Return the (X, Y) coordinate for the center point of the cell that contains the specified text.  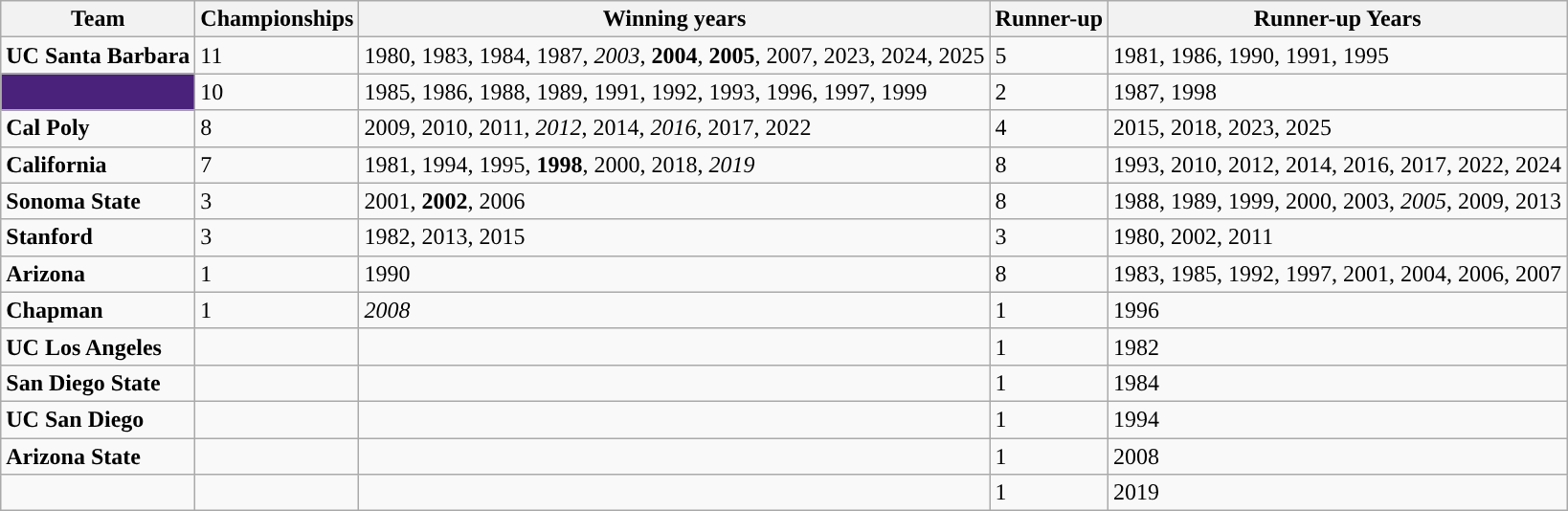
San Diego State (98, 383)
UC Los Angeles (98, 346)
1981, 1986, 1990, 1991, 1995 (1338, 56)
Championships (278, 19)
2015, 2018, 2023, 2025 (1338, 128)
2009, 2010, 2011, 2012, 2014, 2016, 2017, 2022 (674, 128)
1980, 1983, 1984, 1987, 2003, 2004, 2005, 2007, 2023, 2024, 2025 (674, 56)
10 (278, 92)
2019 (1338, 493)
UC Santa Barbara (98, 56)
1985, 1986, 1988, 1989, 1991, 1992, 1993, 1996, 1997, 1999 (674, 92)
7 (278, 165)
Winning years (674, 19)
1980, 2002, 2011 (1338, 237)
Cal Poly (98, 128)
Team (98, 19)
Runner-up Years (1338, 19)
1990 (674, 274)
2001, 2002, 2006 (674, 201)
1994 (1338, 419)
1981, 1994, 1995, 1998, 2000, 2018, 2019 (674, 165)
1982, 2013, 2015 (674, 237)
California (98, 165)
4 (1049, 128)
5 (1049, 56)
2 (1049, 92)
1993, 2010, 2012, 2014, 2016, 2017, 2022, 2024 (1338, 165)
1983, 1985, 1992, 1997, 2001, 2004, 2006, 2007 (1338, 274)
1987, 1998 (1338, 92)
1996 (1338, 310)
11 (278, 56)
Sonoma State (98, 201)
UC San Diego (98, 419)
Runner-up (1049, 19)
1988, 1989, 1999, 2000, 2003, 2005, 2009, 2013 (1338, 201)
Chapman (98, 310)
Arizona (98, 274)
Stanford (98, 237)
Arizona State (98, 456)
1984 (1338, 383)
1982 (1338, 346)
